Capture the cell that displays the provided text and extract its (x, y) central coordinate. 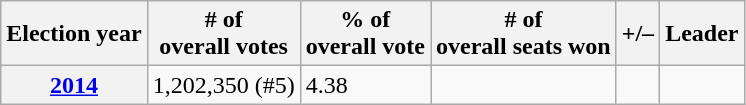
Leader (702, 34)
+/– (638, 34)
1,202,350 (#5) (224, 85)
4.38 (365, 85)
2014 (74, 85)
# ofoverall seats won (524, 34)
# ofoverall votes (224, 34)
% ofoverall vote (365, 34)
Election year (74, 34)
